Capture the cell that displays the provided text and extract its (x, y) central coordinate. 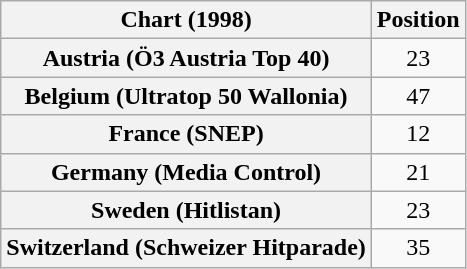
21 (418, 172)
Belgium (Ultratop 50 Wallonia) (186, 96)
Germany (Media Control) (186, 172)
France (SNEP) (186, 134)
Chart (1998) (186, 20)
47 (418, 96)
35 (418, 248)
Switzerland (Schweizer Hitparade) (186, 248)
12 (418, 134)
Sweden (Hitlistan) (186, 210)
Austria (Ö3 Austria Top 40) (186, 58)
Position (418, 20)
